Return [x, y] of the center of cell containing provided text 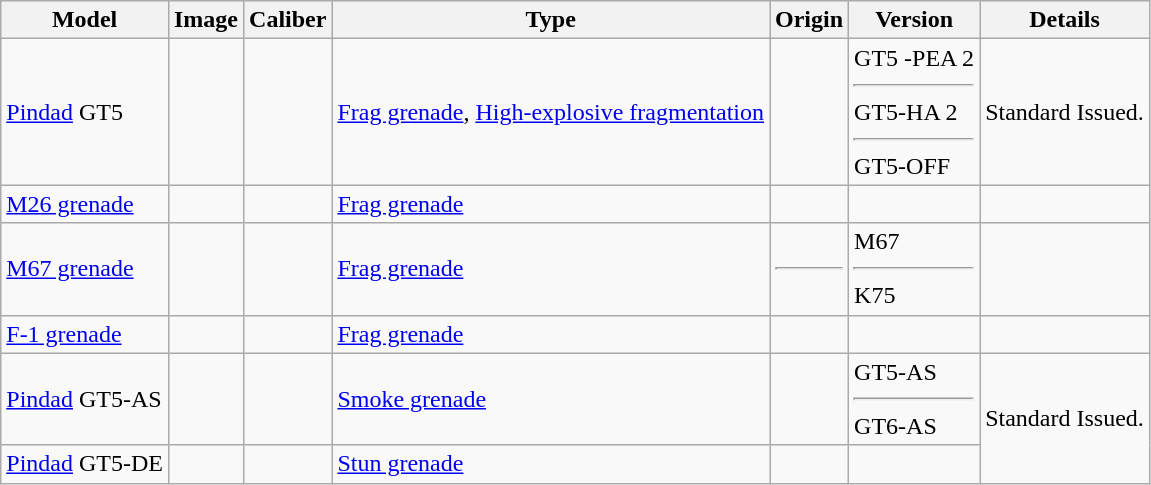
Pindad GT5-DE [85, 464]
Caliber [288, 20]
GT5-ASGT6-AS [914, 399]
Smoke grenade [551, 399]
F-1 grenade [85, 334]
Stun grenade [551, 464]
Frag grenade, High-explosive fragmentation [551, 112]
Type [551, 20]
GT5 -PEA 2GT5-HA 2GT5-OFF [914, 112]
Details [1065, 20]
M26 grenade [85, 204]
M67 grenade [85, 269]
Pindad GT5 [85, 112]
Pindad GT5-AS [85, 399]
Image [206, 20]
Origin [810, 20]
M67K75 [914, 269]
Model [85, 20]
Version [914, 20]
